Identify which cell holds the provided text, then report its [X, Y] central coordinate. 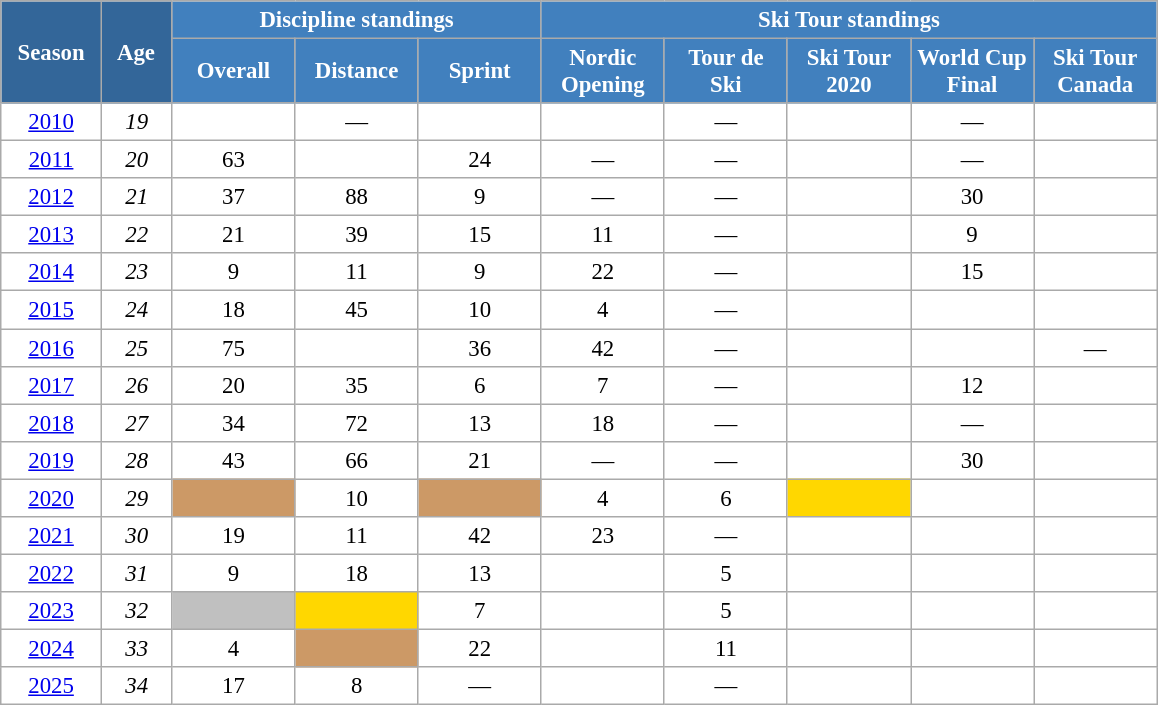
Tour deSki [726, 72]
45 [356, 310]
12 [972, 385]
33 [136, 648]
63 [234, 160]
2023 [52, 611]
Season [52, 52]
2022 [52, 573]
2025 [52, 686]
2018 [52, 423]
75 [234, 348]
39 [356, 235]
29 [136, 498]
2014 [52, 273]
2019 [52, 460]
88 [356, 197]
37 [234, 197]
Overall [234, 72]
72 [356, 423]
Ski TourCanada [1096, 72]
2010 [52, 122]
28 [136, 460]
31 [136, 573]
2021 [52, 536]
2020 [52, 498]
2013 [52, 235]
2017 [52, 385]
Discipline standings [356, 20]
8 [356, 686]
Ski Tour2020 [848, 72]
17 [234, 686]
26 [136, 385]
36 [480, 348]
Ski Tour standings [848, 20]
25 [136, 348]
2015 [52, 310]
2012 [52, 197]
27 [136, 423]
Age [136, 52]
2011 [52, 160]
35 [356, 385]
World CupFinal [972, 72]
66 [356, 460]
NordicOpening [602, 72]
2016 [52, 348]
43 [234, 460]
32 [136, 611]
Sprint [480, 72]
Distance [356, 72]
2024 [52, 648]
